Find where the given text appears and provide that cell's center as (x, y) coordinate. 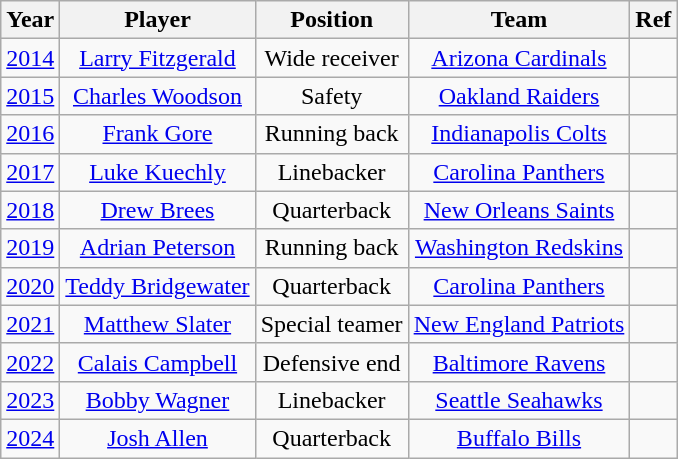
Seattle Seahawks (519, 400)
Baltimore Ravens (519, 362)
2014 (30, 58)
Player (158, 20)
Washington Redskins (519, 248)
Wide receiver (332, 58)
Indianapolis Colts (519, 134)
Josh Allen (158, 438)
Luke Kuechly (158, 172)
2017 (30, 172)
Bobby Wagner (158, 400)
Special teamer (332, 324)
Safety (332, 96)
Matthew Slater (158, 324)
2022 (30, 362)
Ref (654, 20)
Drew Brees (158, 210)
2020 (30, 286)
Defensive end (332, 362)
Calais Campbell (158, 362)
Buffalo Bills (519, 438)
New England Patriots (519, 324)
Arizona Cardinals (519, 58)
2024 (30, 438)
Position (332, 20)
New Orleans Saints (519, 210)
Adrian Peterson (158, 248)
2019 (30, 248)
Oakland Raiders (519, 96)
2015 (30, 96)
Teddy Bridgewater (158, 286)
Team (519, 20)
Charles Woodson (158, 96)
2018 (30, 210)
2021 (30, 324)
2023 (30, 400)
Larry Fitzgerald (158, 58)
Year (30, 20)
Frank Gore (158, 134)
2016 (30, 134)
